Return [x, y] of the center of cell containing provided text 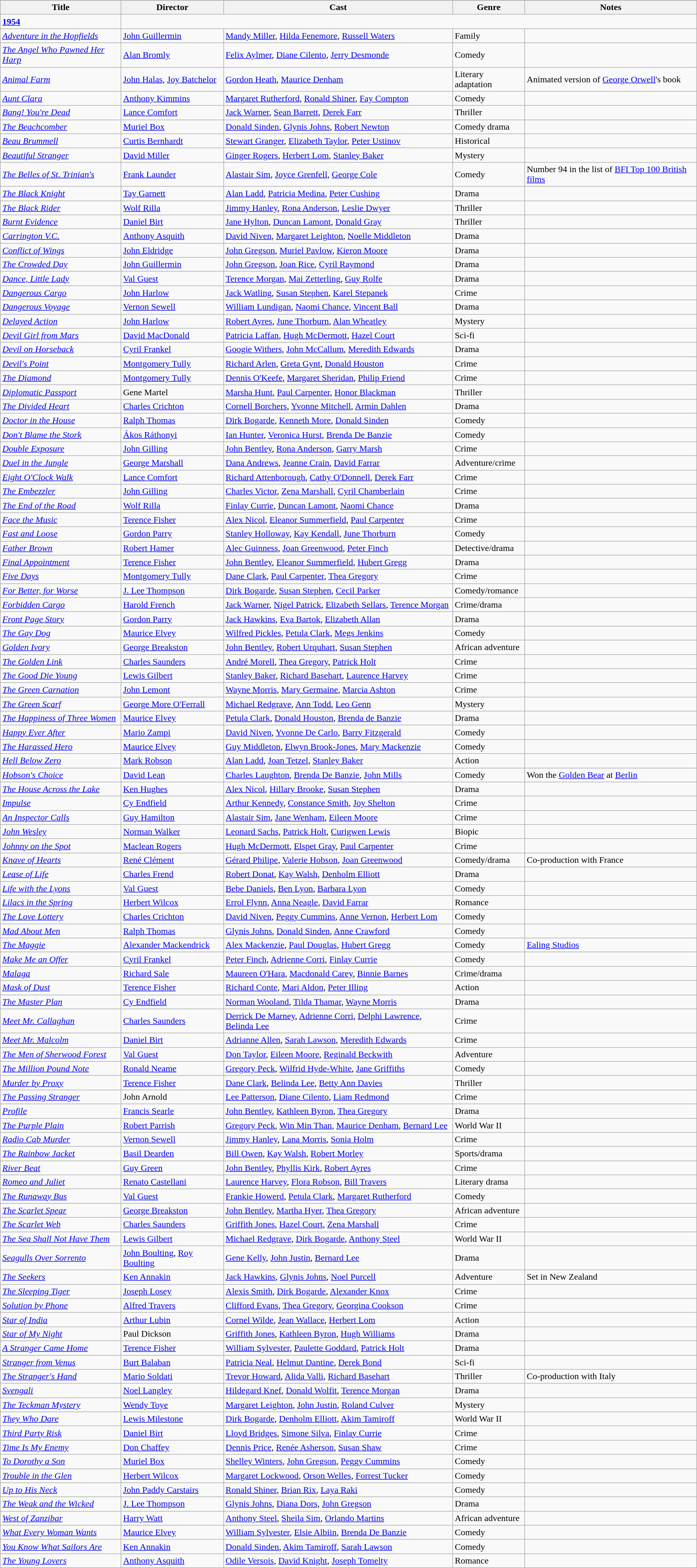
Dennis O'Keefe, Margaret Sheridan, Philip Friend [338, 378]
Glynis Johns, Donald Sinden, Anne Crawford [338, 931]
The Purple Plain [61, 1125]
Charles Laughton, Brenda De Banzie, John Mills [338, 775]
Ákos Ráthonyi [172, 435]
Mandy Miller, Hilda Fenemore, Russell Waters [338, 36]
Radio Cab Murder [61, 1140]
Dangerous Cargo [61, 293]
Dirk Bogarde, Kenneth More, Donald Sinden [338, 420]
Dana Andrews, Jeanne Crain, David Farrar [338, 463]
Arthur Lubin [172, 1320]
Leonard Sachs, Patrick Holt, Curigwen Lewis [338, 831]
Alan Ladd, Patricia Medina, Peter Cushing [338, 193]
Gérard Philipe, Valerie Hobson, Joan Greenwood [338, 860]
Tay Garnett [172, 193]
Alastair Sim, Jane Wenham, Eileen Moore [338, 817]
Curtis Bernhardt [172, 141]
Alfred Travers [172, 1305]
Lilacs in the Spring [61, 903]
Sports/drama [488, 1154]
Biopic [488, 831]
Norman Wooland, Tilda Thamar, Wayne Morris [338, 1002]
Clifford Evans, Thea Gregory, Georgina Cookson [338, 1305]
1954 [61, 22]
Title [61, 7]
Dirk Bogarde, Susan Stephen, Cecil Parker [338, 590]
Animal Farm [61, 79]
Delayed Action [61, 321]
Paul Dickson [172, 1334]
Family [488, 36]
Margaret Rutherford, Ronald Shiner, Fay Compton [338, 98]
The Black Knight [61, 193]
Finlay Currie, Duncan Lamont, Naomi Chance [338, 506]
Harold French [172, 605]
Life with the Lyons [61, 888]
Time Is My Enemy [61, 1447]
Robert Donat, Kay Walsh, Denholm Elliott [338, 874]
Alan Bromly [172, 55]
William Sylvester, Elsie Albiin, Brenda De Banzie [338, 1532]
The Black Rider [61, 208]
Alastair Sim, Joyce Grenfell, George Cole [338, 174]
Meet Mr. Malcolm [61, 1040]
Richard Arlen, Greta Gynt, Donald Houston [338, 364]
Co-production with Italy [611, 1377]
Stewart Granger, Elizabeth Taylor, Peter Ustinov [338, 141]
Norman Walker [172, 831]
Alex Mackenzie, Paul Douglas, Hubert Gregg [338, 945]
Alex Nicol, Eleanor Summerfield, Paul Carpenter [338, 520]
Carrington V.C. [61, 236]
Wilfred Pickles, Petula Clark, Megs Jenkins [338, 633]
Guy Middleton, Elwyn Brook-Jones, Mary Mackenzie [338, 747]
The Rainbow Jacket [61, 1154]
Dane Clark, Belinda Lee, Betty Ann Davies [338, 1083]
Comedy drama [488, 127]
Petula Clark, Donald Houston, Brenda de Banzie [338, 718]
Mask of Dust [61, 988]
Knave of Hearts [61, 860]
Griffith Jones, Kathleen Byron, Hugh Williams [338, 1334]
Ronald Neame [172, 1068]
The Sea Shall Not Have Them [61, 1239]
For Better, for Worse [61, 590]
The Golden Link [61, 661]
Alan Ladd, Joan Tetzel, Stanley Baker [338, 761]
Charles Frend [172, 874]
Fast and Loose [61, 534]
Doctor in the House [61, 420]
Patricia Laffan, Hugh McDermott, Hazel Court [338, 335]
Ealing Studios [611, 945]
The Angel Who Pawned Her Harp [61, 55]
John Paddy Carstairs [172, 1490]
Cornell Borchers, Yvonne Mitchell, Armin Dahlen [338, 406]
Duel in the Jungle [61, 463]
Peter Finch, Adrienne Corri, Finlay Currie [338, 959]
West of Zanzibar [61, 1518]
Up to His Neck [61, 1490]
Happy Ever After [61, 732]
John Arnold [172, 1097]
Lewis Milestone [172, 1419]
David MacDonald [172, 335]
Renato Castellani [172, 1182]
Michael Redgrave, Ann Todd, Leo Genn [338, 704]
Wayne Morris, Mary Germaine, Marcia Ashton [338, 690]
The Master Plan [61, 1002]
Notes [611, 7]
Noel Langley [172, 1391]
Terence Morgan, Mai Zetterling, Guy Rolfe [338, 279]
Murder by Proxy [61, 1083]
The Young Lovers [61, 1561]
Margaret Leighton, John Justin, Roland Culver [338, 1405]
Basil Dearden [172, 1154]
The Green Carnation [61, 690]
John Bentley, Rona Anderson, Garry Marsh [338, 449]
Laurence Harvey, Flora Robson, Bill Travers [338, 1182]
Conflict of Wings [61, 250]
Donald Sinden, Glynis Johns, Robert Newton [338, 127]
You Know What Sailors Are [61, 1546]
Burt Balaban [172, 1362]
Number 94 in the list of BFI Top 100 British films [611, 174]
Maclean Rogers [172, 846]
Comedy/romance [488, 590]
William Lundigan, Naomi Chance, Vincent Ball [338, 307]
Hell Below Zero [61, 761]
Gregory Peck, Win Min Than, Maurice Denham, Bernard Lee [338, 1125]
Detective/drama [488, 548]
They Who Dare [61, 1419]
Mario Zampi [172, 732]
What Every Woman Wants [61, 1532]
Literary adaptation [488, 79]
The End of the Road [61, 506]
The Divided Heart [61, 406]
David Miller [172, 155]
Star of India [61, 1320]
Dane Clark, Paul Carpenter, Thea Gregory [338, 576]
Robert Hamer [172, 548]
Guy Hamilton [172, 817]
Impulse [61, 803]
The Embezzler [61, 491]
Golden Ivory [61, 647]
Stanley Holloway, Kay Kendall, June Thorburn [338, 534]
John Bentley, Martha Hyer, Thea Gregory [338, 1210]
William Sylvester, Paulette Goddard, Patrick Holt [338, 1348]
The Belles of St. Trinian's [61, 174]
Cast [338, 7]
Dennis Price, Renée Asherson, Susan Shaw [338, 1447]
Stanley Baker, Richard Basehart, Laurence Harvey [338, 676]
John Bentley, Eleanor Summerfield, Hubert Gregg [338, 562]
Robert Parrish [172, 1125]
The Million Pound Note [61, 1068]
Griffith Jones, Hazel Court, Zena Marshall [338, 1225]
Joseph Losey [172, 1291]
Frankie Howerd, Petula Clark, Margaret Rutherford [338, 1196]
Final Appointment [61, 562]
John Gregson, Joan Rice, Cyril Raymond [338, 264]
Trouble in the Glen [61, 1476]
Jack Hawkins, Eva Bartok, Elizabeth Allan [338, 619]
Glynis Johns, Diana Dors, John Gregson [338, 1504]
Errol Flynn, Anna Neagle, David Farrar [338, 903]
Don Taylor, Eileen Moore, Reginald Beckwith [338, 1054]
Don Chaffey [172, 1447]
John Wesley [61, 831]
The Diamond [61, 378]
Gene Kelly, John Justin, Bernard Lee [338, 1258]
The Happiness of Three Women [61, 718]
Lease of Life [61, 874]
Malaga [61, 973]
An Inspector Calls [61, 817]
Alec Guinness, Joan Greenwood, Peter Finch [338, 548]
Robert Ayres, June Thorburn, Alan Wheatley [338, 321]
Richard Sale [172, 973]
The Green Scarf [61, 704]
Devil's Point [61, 364]
Diplomatic Passport [61, 392]
The Men of Sherwood Forest [61, 1054]
John Bentley, Kathleen Byron, Thea Gregory [338, 1111]
Cornel Wilde, Jean Wallace, Herbert Lom [338, 1320]
The Love Lottery [61, 917]
The Harassed Hero [61, 747]
Aunt Clara [61, 98]
Anthony Kimmins [172, 98]
Lee Patterson, Diane Cilento, Liam Redmond [338, 1097]
Devil Girl from Mars [61, 335]
Jack Warner, Nigel Patrick, Elizabeth Sellars, Terence Morgan [338, 605]
Felix Aylmer, Diane Cilento, Jerry Desmonde [338, 55]
Jack Hawkins, Glynis Johns, Noel Purcell [338, 1277]
Trevor Howard, Alida Valli, Richard Basehart [338, 1377]
Ronald Shiner, Brian Rix, Laya Raki [338, 1490]
John Halas, Joy Batchelor [172, 79]
John Bentley, Phyllis Kirk, Robert Ayres [338, 1168]
Anthony Steel, Sheila Sim, Orlando Martins [338, 1518]
Five Days [61, 576]
Double Exposure [61, 449]
Derrick De Marney, Adrienne Corri, Delphi Lawrence, Belinda Lee [338, 1021]
Beautiful Stranger [61, 155]
Alexis Smith, Dirk Bogarde, Alexander Knox [338, 1291]
John Lemont [172, 690]
George Marshall [172, 463]
Beau Brummell [61, 141]
Margaret Lockwood, Orson Welles, Forrest Tucker [338, 1476]
Donald Sinden, Akim Tamiroff, Sarah Lawson [338, 1546]
The House Across the Lake [61, 789]
Arthur Kennedy, Constance Smith, Joy Shelton [338, 803]
The Stranger's Hand [61, 1377]
Co-production with France [611, 860]
John Boulting, Roy Boulting [172, 1258]
Jimmy Hanley, Lana Morris, Sonia Holm [338, 1140]
The Scarlet Web [61, 1225]
The Good Die Young [61, 676]
Make Me an Offer [61, 959]
Gordon Heath, Maurice Denham [338, 79]
Bang! You're Dead [61, 113]
John Gregson, Muriel Pavlow, Kieron Moore [338, 250]
Ginger Rogers, Herbert Lom, Stanley Baker [338, 155]
Michael Redgrave, Dirk Bogarde, Anthony Steel [338, 1239]
Bill Owen, Kay Walsh, Robert Morley [338, 1154]
The Seekers [61, 1277]
Forbidden Cargo [61, 605]
Stranger from Venus [61, 1362]
Solution by Phone [61, 1305]
Maureen O'Hara, Macdonald Carey, Binnie Barnes [338, 973]
The Gay Dog [61, 633]
Charles Victor, Zena Marshall, Cyril Chamberlain [338, 491]
Johnny on the Spot [61, 846]
Dangerous Voyage [61, 307]
The Maggie [61, 945]
Svengali [61, 1391]
The Beachcomber [61, 127]
Richard Attenborough, Cathy O'Donnell, Derek Farr [338, 477]
Francis Searle [172, 1111]
Adventure/crime [488, 463]
Gregory Peck, Wilfrid Hyde-White, Jane Griffiths [338, 1068]
Father Brown [61, 548]
Ken Hughes [172, 789]
The Teckman Mystery [61, 1405]
The Sleeping Tiger [61, 1291]
Set in New Zealand [611, 1277]
Seagulls Over Sorrento [61, 1258]
Historical [488, 141]
Hugh McDermott, Elspet Gray, Paul Carpenter [338, 846]
Mark Robson [172, 761]
Eight O'Clock Walk [61, 477]
The Passing Stranger [61, 1097]
Adrianne Allen, Sarah Lawson, Meredith Edwards [338, 1040]
John Bentley, Robert Urquhart, Susan Stephen [338, 647]
David Lean [172, 775]
Lloyd Bridges, Simone Silva, Finlay Currie [338, 1433]
Adventure in the Hopfields [61, 36]
To Dorothy a Son [61, 1461]
René Clément [172, 860]
Comedy/drama [488, 860]
Front Page Story [61, 619]
Face the Music [61, 520]
The Runaway Bus [61, 1196]
Alexander Mackendrick [172, 945]
David Niven, Peggy Cummins, Anne Vernon, Herbert Lom [338, 917]
Marsha Hunt, Paul Carpenter, Honor Blackman [338, 392]
Mario Soldati [172, 1377]
Googie Withers, John McCallum, Meredith Edwards [338, 349]
Shelley Winters, John Gregson, Peggy Cummins [338, 1461]
Meet Mr. Callaghan [61, 1021]
Hobson's Choice [61, 775]
Third Party Risk [61, 1433]
Profile [61, 1111]
Odile Versois, David Knight, Joseph Tomelty [338, 1561]
Guy Green [172, 1168]
Animated version of George Orwell's book [611, 79]
Devil on Horseback [61, 349]
River Beat [61, 1168]
Gene Martel [172, 392]
Jack Warner, Sean Barrett, Derek Farr [338, 113]
John Eldridge [172, 250]
David Niven, Yvonne De Carlo, Barry Fitzgerald [338, 732]
The Crowded Day [61, 264]
André Morell, Thea Gregory, Patrick Holt [338, 661]
The Scarlet Spear [61, 1210]
Jimmy Hanley, Rona Anderson, Leslie Dwyer [338, 208]
Jane Hylton, Duncan Lamont, Donald Gray [338, 222]
A Stranger Came Home [61, 1348]
Bebe Daniels, Ben Lyon, Barbara Lyon [338, 888]
Director [172, 7]
Dance, Little Lady [61, 279]
Don't Blame the Stork [61, 435]
Mad About Men [61, 931]
The Weak and the Wicked [61, 1504]
Literary drama [488, 1182]
Romeo and Juliet [61, 1182]
Harry Watt [172, 1518]
Richard Conte, Mari Aldon, Peter Illing [338, 988]
Dirk Bogarde, Denholm Elliott, Akim Tamiroff [338, 1419]
Alex Nicol, Hillary Brooke, Susan Stephen [338, 789]
Wendy Toye [172, 1405]
Burnt Evidence [61, 222]
Won the Golden Bear at Berlin [611, 775]
Star of My Night [61, 1334]
David Niven, Margaret Leighton, Noelle Middleton [338, 236]
Jack Watling, Susan Stephen, Karel Stepanek [338, 293]
Frank Launder [172, 174]
Ian Hunter, Veronica Hurst, Brenda De Banzie [338, 435]
Genre [488, 7]
Patricia Neal, Helmut Dantine, Derek Bond [338, 1362]
George More O'Ferrall [172, 704]
Hildegard Knef, Donald Wolfit, Terence Morgan [338, 1391]
